For the text-containing cell, return its midpoint in [x, y] coordinate format. 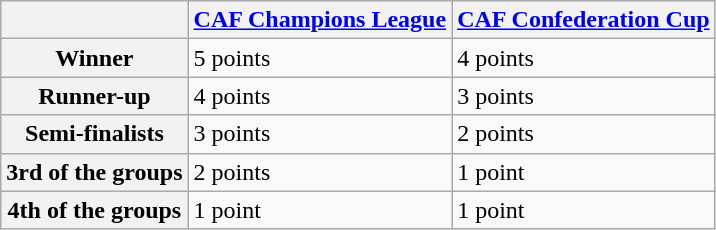
Winner [94, 58]
CAF Confederation Cup [584, 20]
5 points [320, 58]
Semi-finalists [94, 134]
3rd of the groups [94, 172]
4th of the groups [94, 210]
Runner-up [94, 96]
CAF Champions League [320, 20]
